Capture the cell that displays the provided text and extract its [x, y] central coordinate. 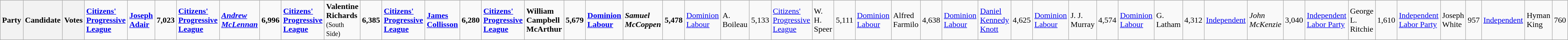
4,312 [1194, 20]
1,610 [1386, 20]
5,111 [844, 20]
Daniel Kennedy Knott [995, 20]
William Campbell McArthur [544, 20]
5,478 [674, 20]
6,280 [471, 20]
6,996 [270, 20]
5,679 [575, 20]
Valentine Richards(South Side) [342, 20]
George L. Ritchie [1362, 20]
3,040 [1294, 20]
Joseph White [1453, 20]
G. Latham [1168, 20]
Alfred Farmilo [906, 20]
Samuel McCoppen [643, 20]
Candidate [43, 20]
Votes [73, 20]
John McKenzie [1266, 20]
7,023 [166, 20]
Joseph Adair [141, 20]
760 [1560, 20]
Hyman King [1539, 20]
4,638 [931, 20]
Party [12, 20]
5,133 [760, 20]
W. H. Speer [823, 20]
J. J. Murray [1083, 20]
957 [1474, 20]
Andrew McLennan [239, 20]
A. Boileau [735, 20]
James Collisson [442, 20]
6,385 [371, 20]
4,625 [1022, 20]
4,574 [1107, 20]
